Search for the cell housing the specified text and yield its (x, y) center coordinate. 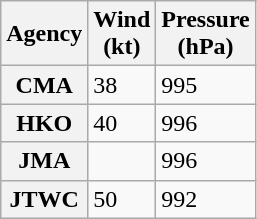
JTWC (44, 199)
992 (206, 199)
38 (122, 85)
995 (206, 85)
Wind(kt) (122, 34)
HKO (44, 123)
Agency (44, 34)
CMA (44, 85)
40 (122, 123)
JMA (44, 161)
Pressure(hPa) (206, 34)
50 (122, 199)
